Extract the (X, Y) coordinate from the center of the cell holding the provided text.  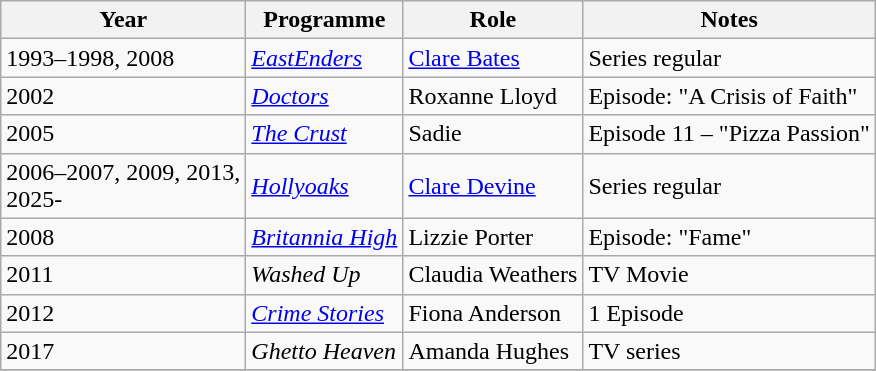
Episode 11 – "Pizza Passion" (729, 134)
Episode: "Fame" (729, 237)
Amanda Hughes (493, 351)
EastEnders (324, 58)
Hollyoaks (324, 186)
1 Episode (729, 313)
Sadie (493, 134)
Clare Devine (493, 186)
2006–2007, 2009, 2013,2025- (124, 186)
2005 (124, 134)
Fiona Anderson (493, 313)
Role (493, 20)
Ghetto Heaven (324, 351)
2017 (124, 351)
Programme (324, 20)
TV Movie (729, 275)
Episode: "A Crisis of Faith" (729, 96)
Crime Stories (324, 313)
Washed Up (324, 275)
2002 (124, 96)
Notes (729, 20)
Clare Bates (493, 58)
Claudia Weathers (493, 275)
2011 (124, 275)
2012 (124, 313)
2008 (124, 237)
TV series (729, 351)
Roxanne Lloyd (493, 96)
Doctors (324, 96)
Year (124, 20)
Lizzie Porter (493, 237)
1993–1998, 2008 (124, 58)
The Crust (324, 134)
Britannia High (324, 237)
